Provide the (x, y) coordinate of the cell's center where the given text is located.  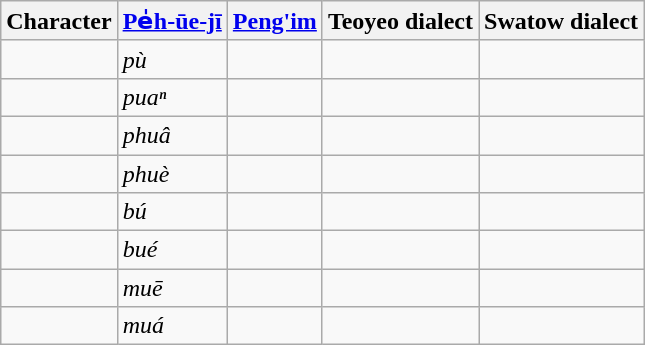
Pe̍h-ūe-jī (172, 21)
muá (172, 326)
Teoyeo dialect (400, 21)
bú (172, 212)
Peng'im (274, 21)
Character (59, 21)
bué (172, 250)
phuâ (172, 135)
pù (172, 59)
phuè (172, 173)
muē (172, 288)
puaⁿ (172, 97)
Swatow dialect (562, 21)
